From the cell containing the given text, extract its center point as (X, Y) coordinate. 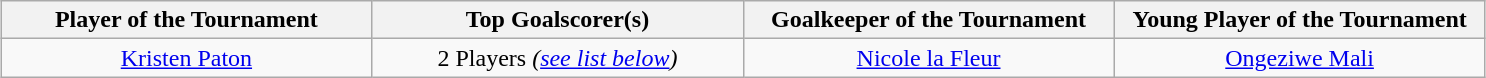
Top Goalscorer(s) (558, 20)
Nicole la Fleur (928, 58)
Player of the Tournament (186, 20)
Young Player of the Tournament (1300, 20)
2 Players (see list below) (558, 58)
Kristen Paton (186, 58)
Goalkeeper of the Tournament (928, 20)
Ongeziwe Mali (1300, 58)
